Locate the cell with the specified text and output its [x, y] center coordinate. 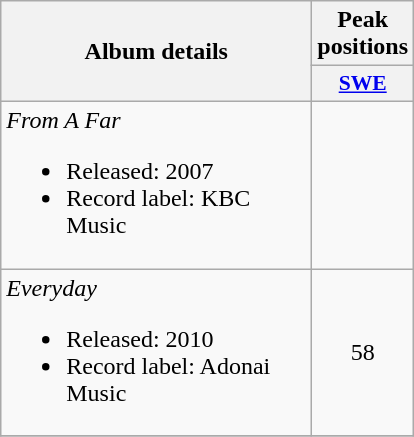
58 [363, 352]
EverydayReleased: 2010Record label: Adonai Music [156, 352]
From A FarReleased: 2007Record label: KBC Music [156, 184]
SWE [363, 84]
Album details [156, 52]
Peak positions [363, 34]
